Scan for the cell matching the given text and deliver its [x, y] coordinate at center. 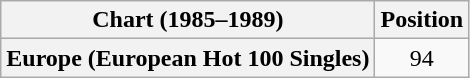
Chart (1985–1989) [188, 20]
94 [422, 58]
Position [422, 20]
Europe (European Hot 100 Singles) [188, 58]
